Determine the (x, y) coordinate at the center of the cell enclosing the given text.  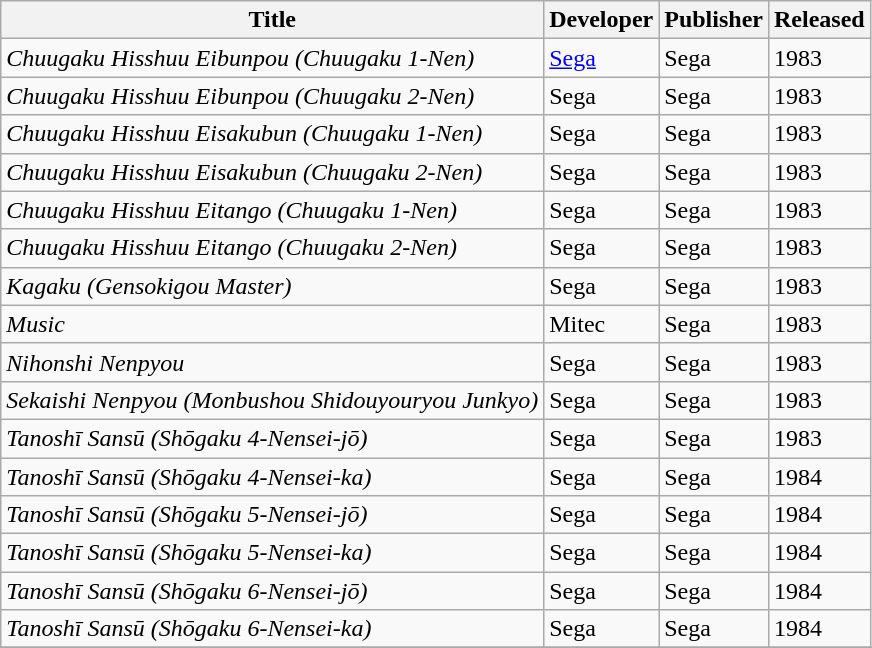
Music (272, 324)
Tanoshī Sansū (Shōgaku 5-Nensei-ka) (272, 553)
Sekaishi Nenpyou (Monbushou Shidouyouryou Junkyo) (272, 400)
Developer (602, 20)
Chuugaku Hisshuu Eibunpou (Chuugaku 2-Nen) (272, 96)
Released (819, 20)
Chuugaku Hisshuu Eisakubun (Chuugaku 2-Nen) (272, 172)
Tanoshī Sansū (Shōgaku 6-Nensei-ka) (272, 629)
Tanoshī Sansū (Shōgaku 4-Nensei-jō) (272, 438)
Tanoshī Sansū (Shōgaku 6-Nensei-jō) (272, 591)
Tanoshī Sansū (Shōgaku 5-Nensei-jō) (272, 515)
Nihonshi Nenpyou (272, 362)
Chuugaku Hisshuu Eibunpou (Chuugaku 1-Nen) (272, 58)
Chuugaku Hisshuu Eitango (Chuugaku 1-Nen) (272, 210)
Chuugaku Hisshuu Eitango (Chuugaku 2-Nen) (272, 248)
Title (272, 20)
Tanoshī Sansū (Shōgaku 4-Nensei-ka) (272, 477)
Mitec (602, 324)
Kagaku (Gensokigou Master) (272, 286)
Chuugaku Hisshuu Eisakubun (Chuugaku 1-Nen) (272, 134)
Publisher (714, 20)
